For the text-containing cell, return its midpoint in [X, Y] coordinate format. 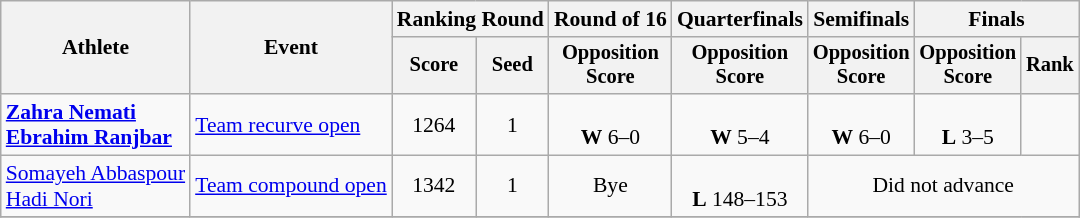
Finals [996, 19]
Ranking Round [470, 19]
Semifinals [862, 19]
L 148–153 [740, 186]
Rank [1050, 66]
L 3–5 [968, 124]
Team recurve open [291, 124]
W 5–4 [740, 124]
Bye [610, 186]
1264 [434, 124]
Round of 16 [610, 19]
Somayeh AbbaspourHadi Nori [96, 186]
Zahra NematiEbrahim Ranjbar [96, 124]
1342 [434, 186]
Score [434, 66]
Seed [512, 66]
Event [291, 48]
Team compound open [291, 186]
Athlete [96, 48]
Quarterfinals [740, 19]
Did not advance [944, 186]
